Locate the cell with the specified text and output its [X, Y] center coordinate. 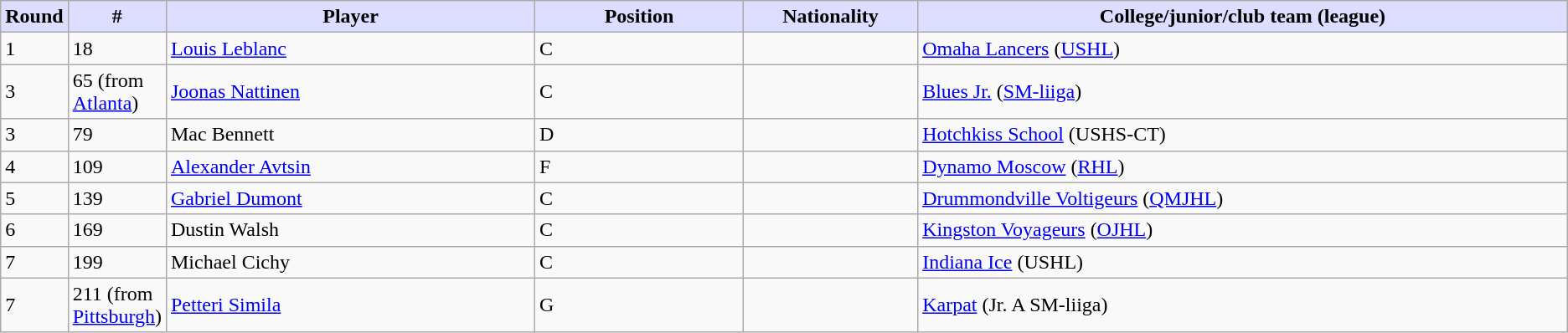
College/junior/club team (league) [1243, 17]
Karpat (Jr. A SM-liiga) [1243, 305]
Louis Leblanc [350, 49]
Gabriel Dumont [350, 198]
211 (from Pittsburgh) [117, 305]
Round [34, 17]
Player [350, 17]
199 [117, 262]
Mac Bennett [350, 135]
4 [34, 166]
# [117, 17]
Michael Cichy [350, 262]
Kingston Voyageurs (OJHL) [1243, 230]
Dynamo Moscow (RHL) [1243, 166]
Dustin Walsh [350, 230]
5 [34, 198]
Blues Jr. (SM-liiga) [1243, 92]
F [640, 166]
18 [117, 49]
G [640, 305]
Drummondville Voltigeurs (QMJHL) [1243, 198]
79 [117, 135]
Petteri Simila [350, 305]
65 (from Atlanta) [117, 92]
6 [34, 230]
Joonas Nattinen [350, 92]
D [640, 135]
Nationality [830, 17]
109 [117, 166]
Omaha Lancers (USHL) [1243, 49]
139 [117, 198]
Indiana Ice (USHL) [1243, 262]
Hotchkiss School (USHS-CT) [1243, 135]
Alexander Avtsin [350, 166]
1 [34, 49]
169 [117, 230]
Position [640, 17]
